Pinpoint the cell where the given text exists, returning its [x, y] midpoint coordinate. 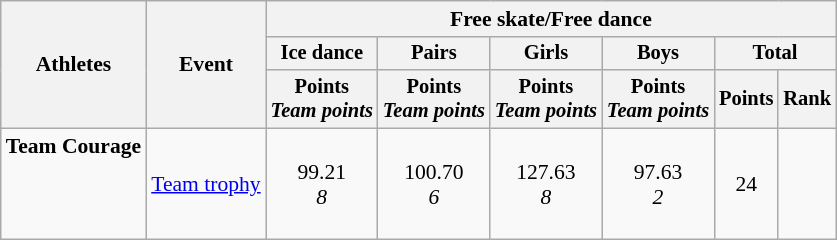
Points [746, 99]
100.706 [434, 184]
Athletes [74, 64]
Rank [807, 99]
Girls [546, 54]
Ice dance [322, 54]
Team Courage [74, 184]
99.218 [322, 184]
Pairs [434, 54]
Boys [658, 54]
97.632 [658, 184]
Team trophy [206, 184]
Event [206, 64]
24 [746, 184]
127.638 [546, 184]
Total [775, 54]
Free skate/Free dance [551, 19]
